Detect which cell encompasses the target text, then output its (X, Y) center coordinate. 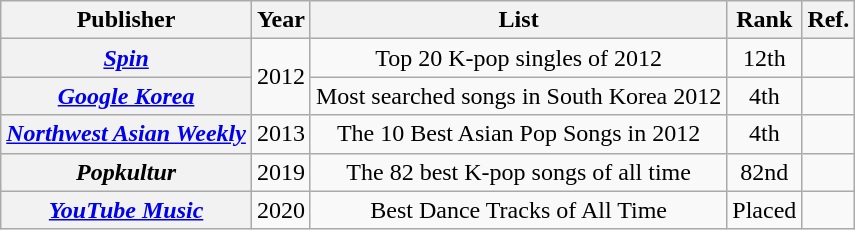
Ref. (828, 20)
YouTube Music (126, 210)
Northwest Asian Weekly (126, 134)
Placed (764, 210)
The 10 Best Asian Pop Songs in 2012 (518, 134)
Rank (764, 20)
Year (280, 20)
2020 (280, 210)
Google Korea (126, 96)
Top 20 K-pop singles of 2012 (518, 58)
2012 (280, 77)
12th (764, 58)
82nd (764, 172)
The 82 best K-pop songs of all time (518, 172)
Publisher (126, 20)
Popkultur (126, 172)
2019 (280, 172)
2013 (280, 134)
List (518, 20)
Most searched songs in South Korea 2012 (518, 96)
Spin (126, 58)
Best Dance Tracks of All Time (518, 210)
